Return (X, Y) of the center of cell containing provided text 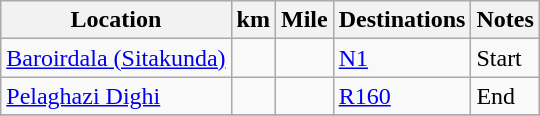
End (505, 96)
Baroirdala (Sitakunda) (116, 58)
Notes (505, 20)
N1 (402, 58)
Location (116, 20)
km (253, 20)
Destinations (402, 20)
Start (505, 58)
Mile (304, 20)
Pelaghazi Dighi (116, 96)
R160 (402, 96)
